Provide the (X, Y) coordinate of the cell's center where the given text is located.  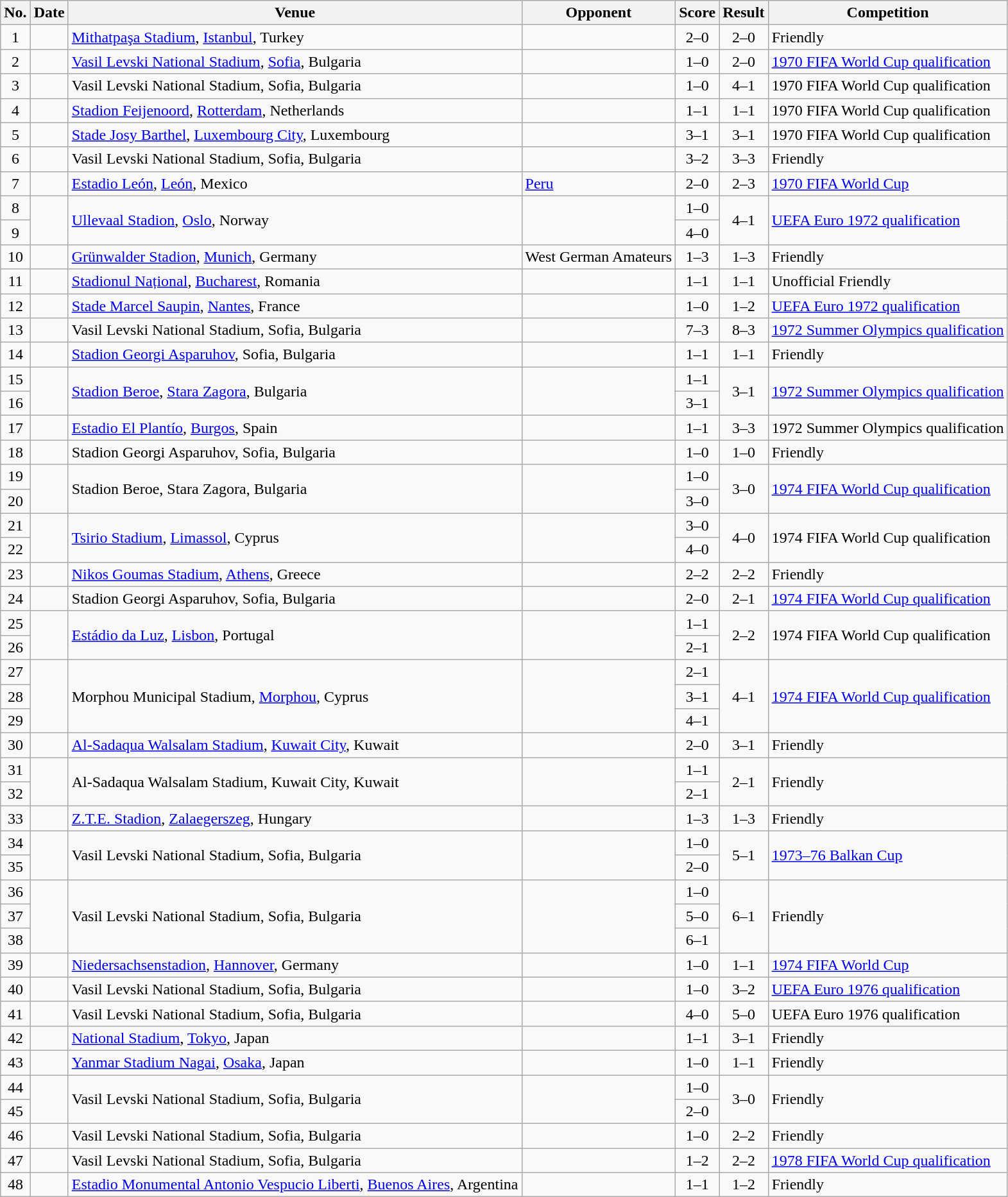
16 (15, 403)
17 (15, 428)
Yanmar Stadium Nagai, Osaka, Japan (295, 1062)
Z.T.E. Stadion, Zalaegerszeg, Hungary (295, 819)
33 (15, 819)
30 (15, 745)
5 (15, 135)
Stadion Feijenoord, Rotterdam, Netherlands (295, 110)
Date (49, 13)
9 (15, 232)
Peru (599, 183)
1978 FIFA World Cup qualification (888, 1160)
2 (15, 62)
32 (15, 794)
1974 FIFA World Cup (888, 965)
1973–76 Balkan Cup (888, 855)
Stadionul Național, Bucharest, Romania (295, 281)
11 (15, 281)
Tsirio Stadium, Limassol, Cyprus (295, 538)
No. (15, 13)
Competition (888, 13)
15 (15, 379)
Estádio da Luz, Lisbon, Portugal (295, 635)
3 (15, 86)
Mithatpaşa Stadium, Istanbul, Turkey (295, 37)
14 (15, 355)
21 (15, 525)
29 (15, 721)
38 (15, 940)
28 (15, 696)
18 (15, 452)
41 (15, 1014)
Venue (295, 13)
36 (15, 892)
25 (15, 623)
40 (15, 989)
Score (697, 13)
Grünwalder Stadion, Munich, Germany (295, 257)
West German Amateurs (599, 257)
8 (15, 208)
Morphou Municipal Stadium, Morphou, Cyprus (295, 696)
39 (15, 965)
1 (15, 37)
7–3 (697, 330)
4 (15, 110)
46 (15, 1136)
Estadio Monumental Antonio Vespucio Liberti, Buenos Aires, Argentina (295, 1185)
34 (15, 843)
Ullevaal Stadion, Oslo, Norway (295, 220)
23 (15, 574)
24 (15, 598)
Stade Josy Barthel, Luxembourg City, Luxembourg (295, 135)
47 (15, 1160)
6 (15, 159)
8–3 (744, 330)
1970 FIFA World Cup (888, 183)
42 (15, 1038)
5–1 (744, 855)
20 (15, 501)
27 (15, 672)
10 (15, 257)
35 (15, 867)
37 (15, 916)
Nikos Goumas Stadium, Athens, Greece (295, 574)
48 (15, 1185)
19 (15, 477)
26 (15, 647)
Niedersachsenstadion, Hannover, Germany (295, 965)
43 (15, 1062)
44 (15, 1087)
31 (15, 770)
Unofficial Friendly (888, 281)
Result (744, 13)
2–3 (744, 183)
45 (15, 1112)
Estadio El Plantío, Burgos, Spain (295, 428)
22 (15, 550)
13 (15, 330)
12 (15, 306)
7 (15, 183)
National Stadium, Tokyo, Japan (295, 1038)
Stade Marcel Saupin, Nantes, France (295, 306)
Estadio León, León, Mexico (295, 183)
Opponent (599, 13)
